Provide the (x, y) coordinate of the cell's center where the given text is located.  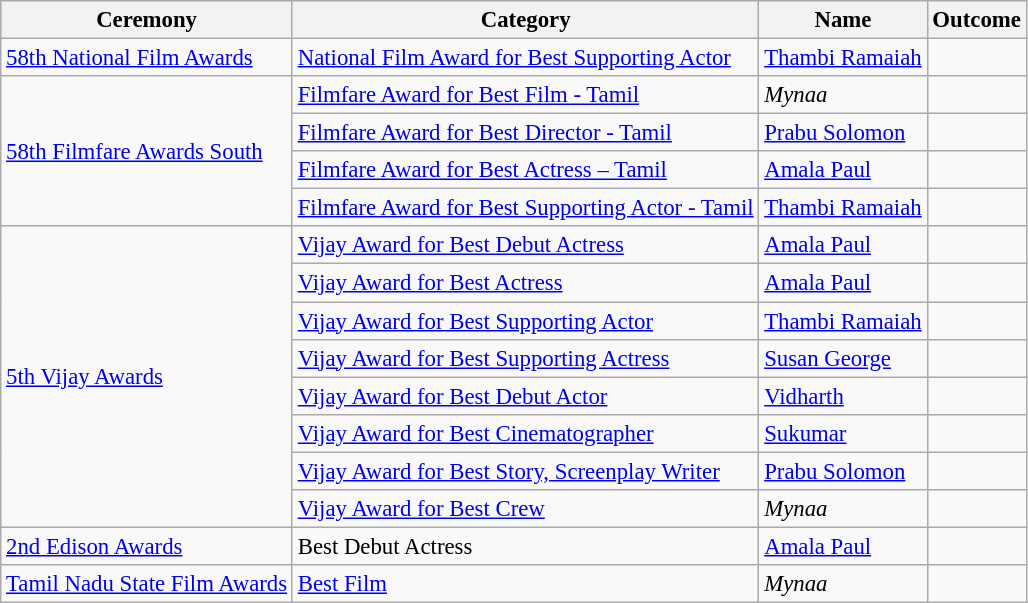
Filmfare Award for Best Actress – Tamil (525, 170)
2nd Edison Awards (147, 546)
Vijay Award for Best Supporting Actress (525, 358)
National Film Award for Best Supporting Actor (525, 58)
Vijay Award for Best Debut Actor (525, 396)
5th Vijay Awards (147, 376)
58th Filmfare Awards South (147, 151)
Susan George (843, 358)
Vijay Award for Best Debut Actress (525, 245)
Filmfare Award for Best Film - Tamil (525, 95)
Outcome (976, 20)
Sukumar (843, 433)
Vijay Award for Best Actress (525, 283)
Best Debut Actress (525, 546)
Best Film (525, 584)
Category (525, 20)
Filmfare Award for Best Director - Tamil (525, 133)
Tamil Nadu State Film Awards (147, 584)
58th National Film Awards (147, 58)
Vijay Award for Best Story, Screenplay Writer (525, 471)
Vijay Award for Best Crew (525, 509)
Vijay Award for Best Supporting Actor (525, 321)
Vidharth (843, 396)
Vijay Award for Best Cinematographer (525, 433)
Ceremony (147, 20)
Filmfare Award for Best Supporting Actor - Tamil (525, 208)
Name (843, 20)
